Pinpoint the cell where the given text exists, returning its (X, Y) midpoint coordinate. 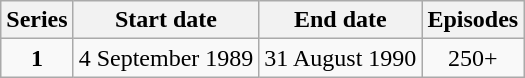
4 September 1989 (166, 58)
End date (340, 20)
Episodes (473, 20)
31 August 1990 (340, 58)
Start date (166, 20)
1 (37, 58)
Series (37, 20)
250+ (473, 58)
